Detect which cell encompasses the target text, then output its (X, Y) center coordinate. 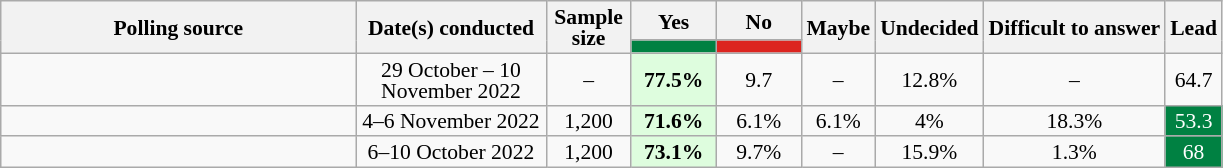
1.3% (1075, 152)
Undecided (929, 27)
4% (929, 120)
Maybe (838, 27)
6–10 October 2022 (451, 152)
73.1% (674, 152)
18.3% (1075, 120)
9.7% (758, 152)
9.7 (758, 79)
4–6 November 2022 (451, 120)
71.6% (674, 120)
68 (1194, 152)
Date(s) conducted (451, 27)
No (758, 20)
Sample size (588, 27)
Polling source (178, 27)
12.8% (929, 79)
77.5% (674, 79)
Difficult to answer (1075, 27)
64.7 (1194, 79)
Lead (1194, 27)
53.3 (1194, 120)
Yes (674, 20)
29 October – 10 November 2022 (451, 79)
15.9% (929, 152)
